Scan for the cell matching the given text and deliver its (X, Y) coordinate at center. 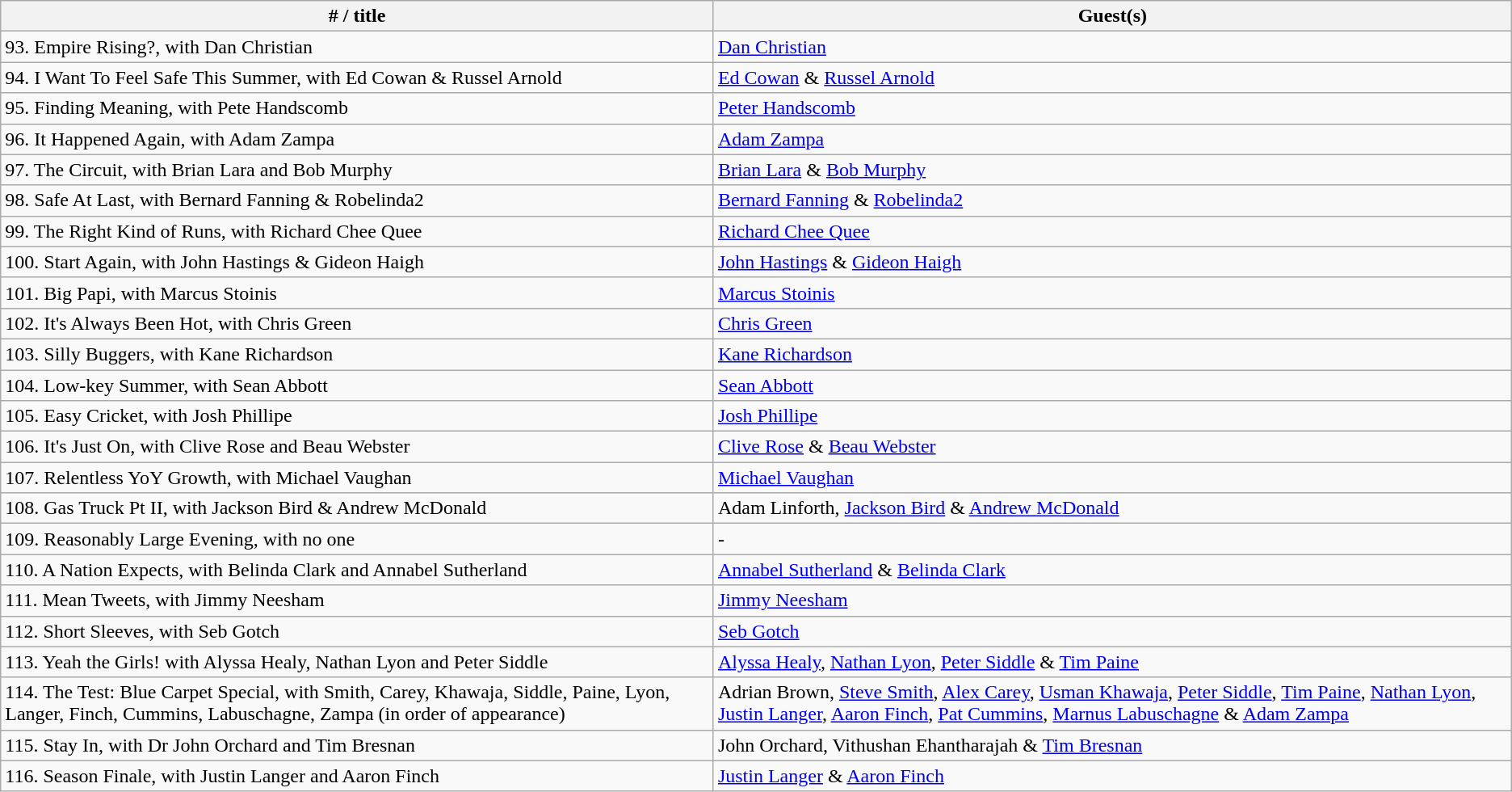
Bernard Fanning & Robelinda2 (1112, 200)
# / title (357, 16)
109. Reasonably Large Evening, with no one (357, 539)
Chris Green (1112, 323)
Dan Christian (1112, 47)
John Hastings & Gideon Haigh (1112, 262)
Michael Vaughan (1112, 478)
Adam Linforth, Jackson Bird & Andrew McDonald (1112, 508)
111. Mean Tweets, with Jimmy Neesham (357, 600)
102. It's Always Been Hot, with Chris Green (357, 323)
93. Empire Rising?, with Dan Christian (357, 47)
97. The Circuit, with Brian Lara and Bob Murphy (357, 170)
Jimmy Neesham (1112, 600)
Seb Gotch (1112, 631)
Clive Rose & Beau Webster (1112, 447)
95. Finding Meaning, with Pete Handscomb (357, 108)
Sean Abbott (1112, 385)
105. Easy Cricket, with Josh Phillipe (357, 416)
Marcus Stoinis (1112, 293)
116. Season Finale, with Justin Langer and Aaron Finch (357, 776)
103. Silly Buggers, with Kane Richardson (357, 354)
98. Safe At Last, with Bernard Fanning & Robelinda2 (357, 200)
Ed Cowan & Russel Arnold (1112, 78)
John Orchard, Vithushan Ehantharajah & Tim Bresnan (1112, 745)
108. Gas Truck Pt II, with Jackson Bird & Andrew McDonald (357, 508)
99. The Right Kind of Runs, with Richard Chee Quee (357, 231)
Adam Zampa (1112, 139)
Brian Lara & Bob Murphy (1112, 170)
Justin Langer & Aaron Finch (1112, 776)
100. Start Again, with John Hastings & Gideon Haigh (357, 262)
110. A Nation Expects, with Belinda Clark and Annabel Sutherland (357, 570)
96. It Happened Again, with Adam Zampa (357, 139)
Richard Chee Quee (1112, 231)
107. Relentless YoY Growth, with Michael Vaughan (357, 478)
101. Big Papi, with Marcus Stoinis (357, 293)
Kane Richardson (1112, 354)
94. I Want To Feel Safe This Summer, with Ed Cowan & Russel Arnold (357, 78)
- (1112, 539)
106. It's Just On, with Clive Rose and Beau Webster (357, 447)
Guest(s) (1112, 16)
104. Low-key Summer, with Sean Abbott (357, 385)
Annabel Sutherland & Belinda Clark (1112, 570)
Peter Handscomb (1112, 108)
112. Short Sleeves, with Seb Gotch (357, 631)
Alyssa Healy, Nathan Lyon, Peter Siddle & Tim Paine (1112, 662)
115. Stay In, with Dr John Orchard and Tim Bresnan (357, 745)
113. Yeah the Girls! with Alyssa Healy, Nathan Lyon and Peter Siddle (357, 662)
Josh Phillipe (1112, 416)
